Provide the (X, Y) coordinate of the cell's center where the given text is located.  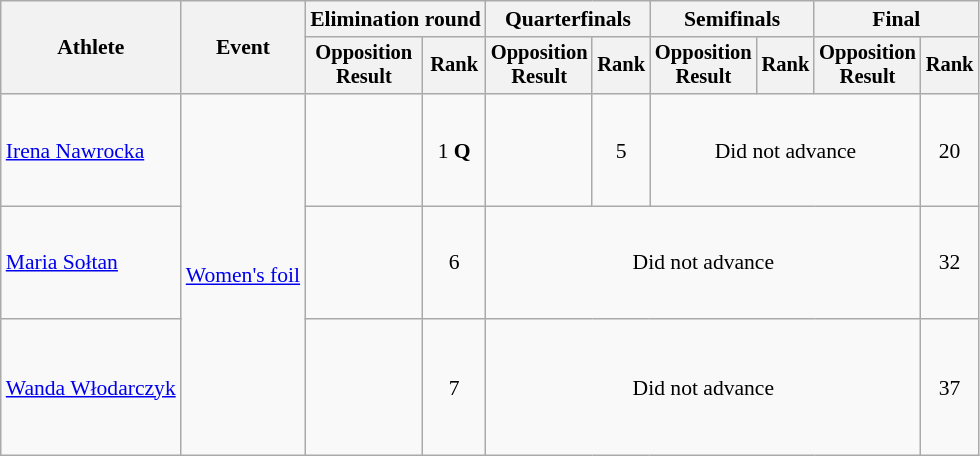
6 (454, 263)
Maria Sołtan (91, 263)
Event (243, 48)
1 Q (454, 150)
Final (896, 19)
Elimination round (396, 19)
Irena Nawrocka (91, 150)
Quarterfinals (568, 19)
Semifinals (732, 19)
Athlete (91, 48)
20 (950, 150)
Women's foil (243, 275)
5 (621, 150)
32 (950, 263)
